Find where the given text appears and provide that cell's center as [X, Y] coordinate. 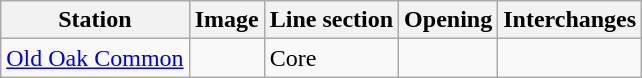
Image [226, 20]
Interchanges [570, 20]
Old Oak Common [95, 58]
Station [95, 20]
Opening [448, 20]
Line section [331, 20]
Core [331, 58]
